Extract the (X, Y) coordinate from the center of the cell holding the provided text.  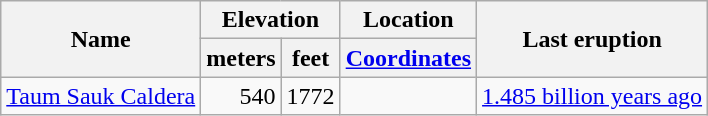
feet (310, 58)
540 (241, 96)
Taum Sauk Caldera (101, 96)
Coordinates (408, 58)
Elevation (270, 20)
Location (408, 20)
Last eruption (592, 39)
meters (241, 58)
Name (101, 39)
1772 (310, 96)
1.485 billion years ago (592, 96)
